Output the (X, Y) coordinate of the center of the cell containing the given text.  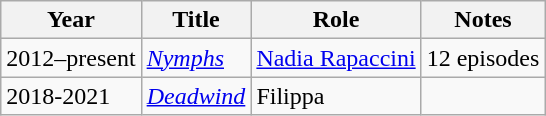
2012–present (71, 58)
Deadwind (196, 96)
2018-2021 (71, 96)
Title (196, 20)
Notes (483, 20)
12 episodes (483, 58)
Year (71, 20)
Filippa (336, 96)
Nymphs (196, 58)
Nadia Rapaccini (336, 58)
Role (336, 20)
